For the text-containing cell, return its midpoint in (x, y) coordinate format. 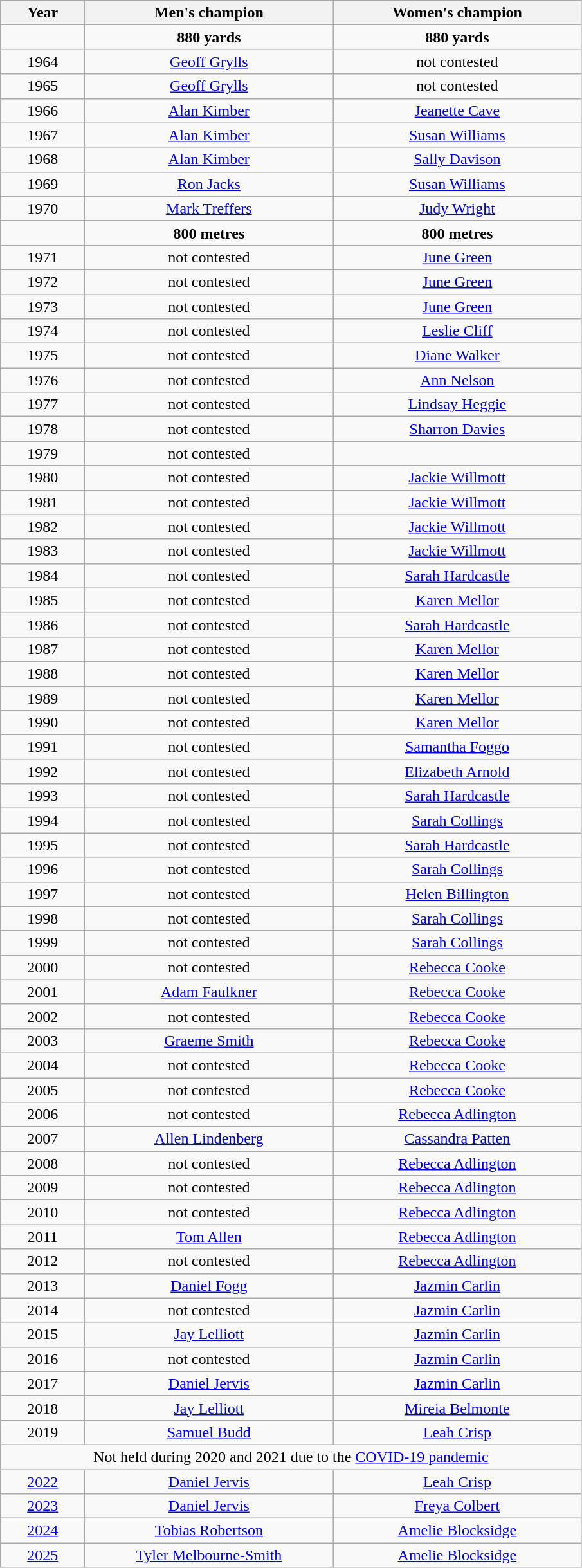
2016 (42, 1359)
1993 (42, 796)
1968 (42, 160)
2013 (42, 1286)
1989 (42, 698)
1969 (42, 184)
2006 (42, 1115)
2024 (42, 1531)
2019 (42, 1432)
Elizabeth Arnold (457, 772)
2022 (42, 1481)
1991 (42, 747)
2011 (42, 1237)
2010 (42, 1212)
2007 (42, 1139)
2017 (42, 1383)
1995 (42, 845)
1996 (42, 870)
1976 (42, 380)
1990 (42, 723)
2023 (42, 1506)
Mireia Belmonte (457, 1408)
Freya Colbert (457, 1506)
2014 (42, 1310)
1997 (42, 894)
2001 (42, 992)
Diane Walker (457, 356)
Not held during 2020 and 2021 due to the COVID-19 pandemic (291, 1457)
Men's champion (209, 13)
1984 (42, 576)
2015 (42, 1335)
Samuel Budd (209, 1432)
Tobias Robertson (209, 1531)
2003 (42, 1041)
1964 (42, 62)
1979 (42, 453)
Adam Faulkner (209, 992)
Lindsay Heggie (457, 405)
2025 (42, 1555)
1982 (42, 527)
Sally Davison (457, 160)
1971 (42, 257)
1978 (42, 429)
2009 (42, 1188)
Graeme Smith (209, 1041)
Samantha Foggo (457, 747)
1985 (42, 600)
1998 (42, 918)
2002 (42, 1016)
Women's champion (457, 13)
1977 (42, 405)
Cassandra Patten (457, 1139)
1965 (42, 86)
1975 (42, 356)
Tyler Melbourne-Smith (209, 1555)
1967 (42, 135)
2000 (42, 967)
2005 (42, 1090)
1994 (42, 821)
Year (42, 13)
1966 (42, 111)
2012 (42, 1261)
1981 (42, 502)
1987 (42, 649)
1988 (42, 673)
Mark Treffers (209, 208)
Leslie Cliff (457, 331)
2004 (42, 1065)
1992 (42, 772)
2008 (42, 1163)
Tom Allen (209, 1237)
1986 (42, 624)
1973 (42, 307)
1999 (42, 943)
Allen Lindenberg (209, 1139)
1972 (42, 282)
2018 (42, 1408)
Jeanette Cave (457, 111)
1980 (42, 478)
Sharron Davies (457, 429)
1974 (42, 331)
Daniel Fogg (209, 1286)
1983 (42, 551)
1970 (42, 208)
Ron Jacks (209, 184)
Ann Nelson (457, 380)
Judy Wright (457, 208)
Helen Billington (457, 894)
